Identify which cell holds the provided text, then report its [x, y] central coordinate. 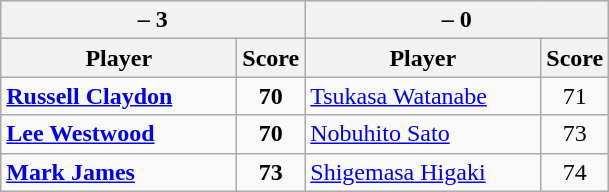
Nobuhito Sato [423, 134]
Tsukasa Watanabe [423, 96]
– 0 [457, 20]
Lee Westwood [119, 134]
71 [575, 96]
Mark James [119, 172]
Shigemasa Higaki [423, 172]
– 3 [153, 20]
Russell Claydon [119, 96]
74 [575, 172]
